Identify which cell holds the provided text, then report its [X, Y] central coordinate. 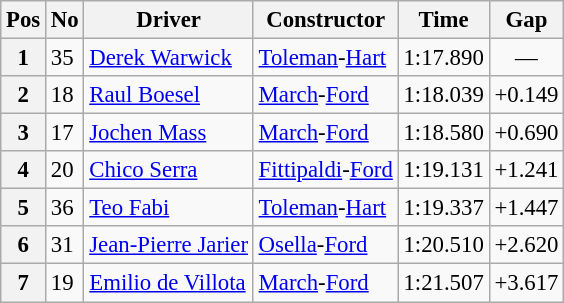
+3.617 [526, 283]
1:17.890 [444, 58]
Raul Boesel [168, 95]
Constructor [326, 20]
7 [24, 283]
Emilio de Villota [168, 283]
5 [24, 208]
+1.447 [526, 208]
+2.620 [526, 245]
31 [65, 245]
Time [444, 20]
1:18.580 [444, 133]
4 [24, 170]
3 [24, 133]
18 [65, 95]
Teo Fabi [168, 208]
Jochen Mass [168, 133]
1:19.337 [444, 208]
36 [65, 208]
1 [24, 58]
1:18.039 [444, 95]
19 [65, 283]
+0.149 [526, 95]
Gap [526, 20]
20 [65, 170]
Jean-Pierre Jarier [168, 245]
+0.690 [526, 133]
35 [65, 58]
2 [24, 95]
Pos [24, 20]
Fittipaldi-Ford [326, 170]
Derek Warwick [168, 58]
1:19.131 [444, 170]
1:21.507 [444, 283]
No [65, 20]
Chico Serra [168, 170]
17 [65, 133]
— [526, 58]
+1.241 [526, 170]
Driver [168, 20]
Osella-Ford [326, 245]
6 [24, 245]
1:20.510 [444, 245]
